Provide the [x, y] coordinate of the cell's center where the given text is located.  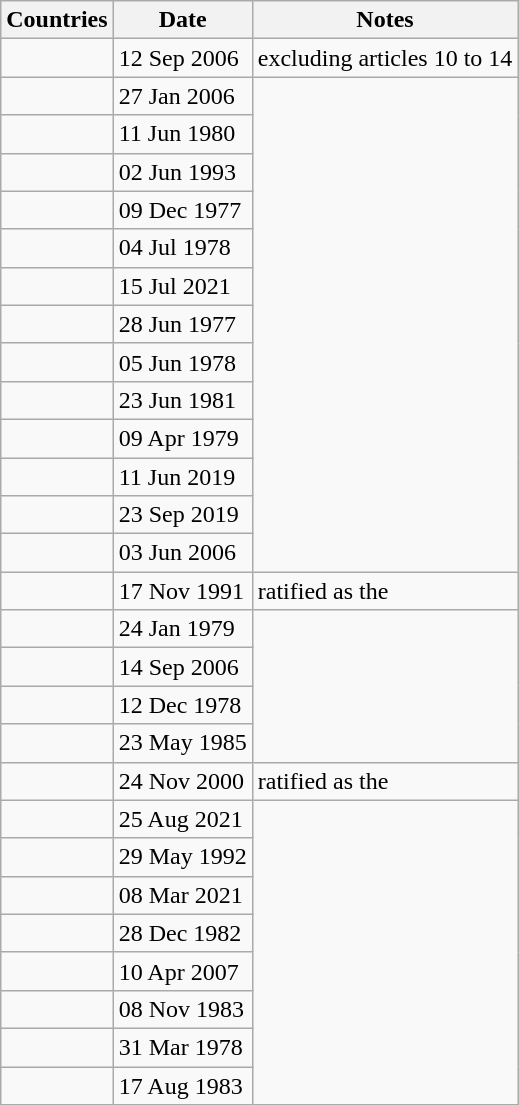
10 Apr 2007 [182, 971]
08 Mar 2021 [182, 895]
24 Nov 2000 [182, 781]
09 Apr 1979 [182, 438]
09 Dec 1977 [182, 210]
23 Sep 2019 [182, 515]
31 Mar 1978 [182, 1047]
04 Jul 1978 [182, 248]
12 Dec 1978 [182, 705]
Date [182, 20]
17 Nov 1991 [182, 591]
17 Aug 1983 [182, 1085]
23 Jun 1981 [182, 400]
02 Jun 1993 [182, 172]
27 Jan 2006 [182, 96]
15 Jul 2021 [182, 286]
03 Jun 2006 [182, 553]
25 Aug 2021 [182, 819]
12 Sep 2006 [182, 58]
excluding articles 10 to 14 [385, 58]
Countries [57, 20]
08 Nov 1983 [182, 1009]
24 Jan 1979 [182, 629]
05 Jun 1978 [182, 362]
28 Dec 1982 [182, 933]
29 May 1992 [182, 857]
23 May 1985 [182, 743]
11 Jun 1980 [182, 134]
Notes [385, 20]
11 Jun 2019 [182, 477]
14 Sep 2006 [182, 667]
28 Jun 1977 [182, 324]
